Return (X, Y) of the center of cell containing provided text 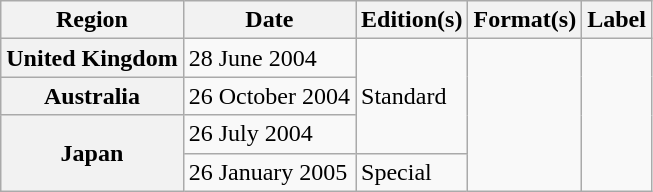
Label (617, 20)
Standard (412, 96)
26 July 2004 (269, 134)
United Kingdom (92, 58)
Format(s) (525, 20)
Date (269, 20)
26 January 2005 (269, 172)
Japan (92, 153)
Edition(s) (412, 20)
Special (412, 172)
Region (92, 20)
28 June 2004 (269, 58)
Australia (92, 96)
26 October 2004 (269, 96)
